Search for the cell housing the specified text and yield its [X, Y] center coordinate. 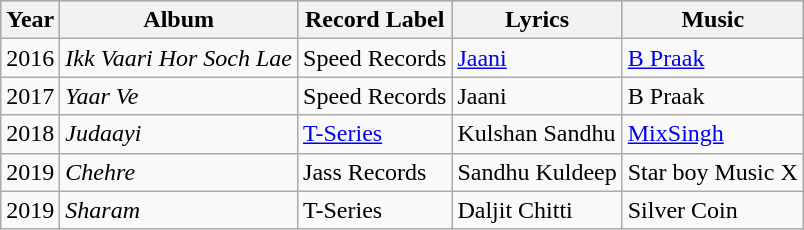
Yaar Ve [179, 96]
Record Label [375, 20]
Daljit Chitti [537, 210]
Jass Records [375, 172]
Judaayi [179, 134]
Ikk Vaari Hor Soch Lae [179, 58]
Star boy Music X [712, 172]
Sandhu Kuldeep [537, 172]
Silver Coin [712, 210]
Chehre [179, 172]
Year [30, 20]
Sharam [179, 210]
Music [712, 20]
2016 [30, 58]
Lyrics [537, 20]
Album [179, 20]
MixSingh [712, 134]
2018 [30, 134]
2017 [30, 96]
Kulshan Sandhu [537, 134]
